Pinpoint the cell where the given text exists, returning its (X, Y) midpoint coordinate. 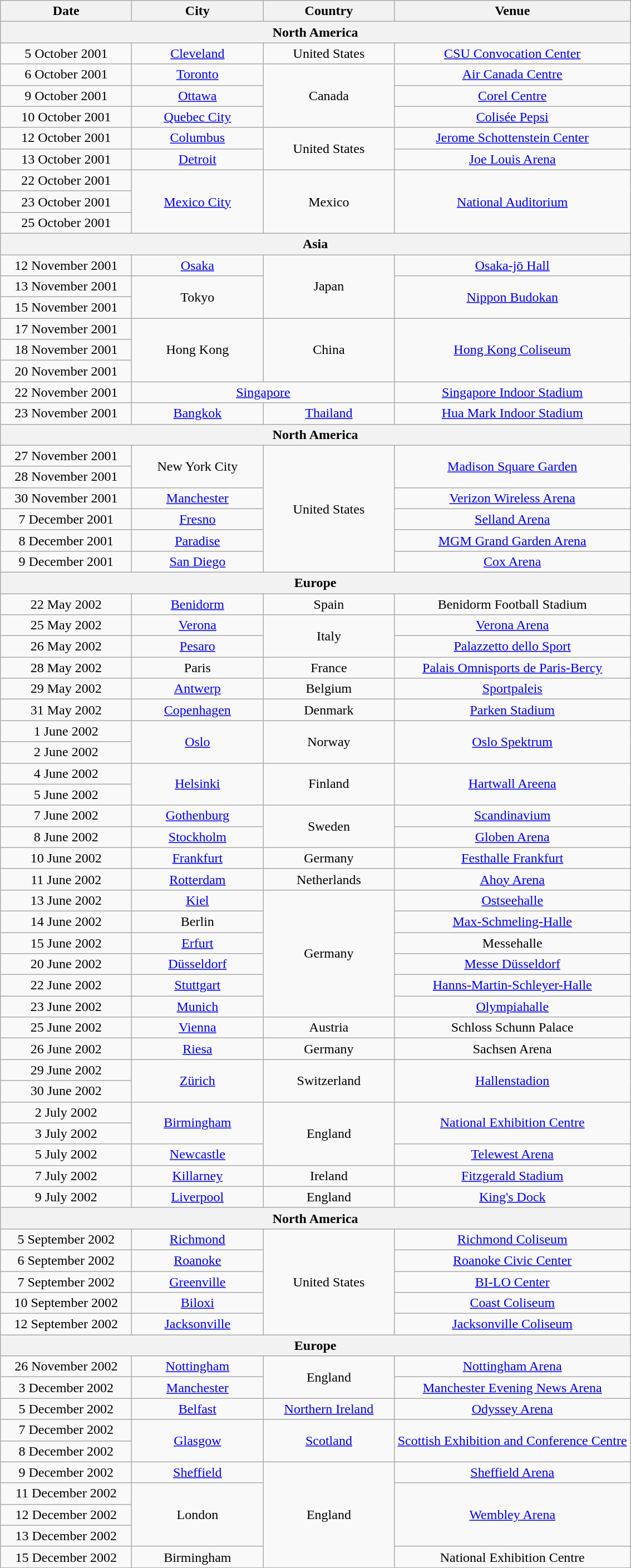
Manchester Evening News Arena (512, 1388)
Roanoke (198, 1260)
Scotland (329, 1441)
12 December 2002 (66, 1515)
5 June 2002 (66, 795)
Nippon Budokan (512, 297)
15 December 2002 (66, 1557)
Ireland (329, 1176)
Scottish Exhibition and Conference Centre (512, 1441)
Glasgow (198, 1441)
12 October 2001 (66, 138)
9 July 2002 (66, 1197)
Newcastle (198, 1155)
Hallenstadion (512, 1081)
Canada (329, 96)
Copenhagen (198, 710)
13 June 2002 (66, 900)
Austria (329, 1028)
Benidorm Football Stadium (512, 604)
11 December 2002 (66, 1493)
Palazzetto dello Sport (512, 647)
9 October 2001 (66, 96)
Paradise (198, 540)
Riesa (198, 1049)
Date (66, 11)
Japan (329, 287)
10 October 2001 (66, 117)
6 September 2002 (66, 1260)
Parken Stadium (512, 710)
Antwerp (198, 689)
BI-LO Center (512, 1281)
Messehalle (512, 943)
Richmond Coliseum (512, 1239)
Roanoke Civic Center (512, 1260)
Scandinavium (512, 816)
Belgium (329, 689)
Fitzgerald Stadium (512, 1176)
28 May 2002 (66, 668)
Biloxi (198, 1303)
Northern Ireland (329, 1409)
1 June 2002 (66, 731)
11 June 2002 (66, 879)
3 December 2002 (66, 1388)
Toronto (198, 75)
Selland Arena (512, 519)
Hua Mark Indoor Stadium (512, 413)
Jerome Schottenstein Center (512, 138)
Corel Centre (512, 96)
Nottingham (198, 1367)
Thailand (329, 413)
Rotterdam (198, 879)
Madison Square Garden (512, 466)
Sachsen Arena (512, 1049)
22 November 2001 (66, 392)
7 June 2002 (66, 816)
Helsinki (198, 784)
13 October 2001 (66, 159)
Cox Arena (512, 561)
Bangkok (198, 413)
23 November 2001 (66, 413)
Ostseehalle (512, 900)
5 September 2002 (66, 1239)
Singapore (263, 392)
Oslo Spektrum (512, 742)
China (329, 350)
Hanns-Martin-Schleyer-Halle (512, 985)
Erfurt (198, 943)
Sweden (329, 826)
20 November 2001 (66, 371)
Richmond (198, 1239)
Hong Kong Coliseum (512, 350)
Vienna (198, 1028)
Frankfurt (198, 858)
15 June 2002 (66, 943)
7 July 2002 (66, 1176)
26 June 2002 (66, 1049)
8 December 2001 (66, 540)
13 December 2002 (66, 1536)
Belfast (198, 1409)
France (329, 668)
New York City (198, 466)
3 July 2002 (66, 1133)
Globen Arena (512, 837)
Ottawa (198, 96)
Tokyo (198, 297)
28 November 2001 (66, 477)
10 June 2002 (66, 858)
Colisée Pepsi (512, 117)
30 June 2002 (66, 1091)
Düsseldorf (198, 964)
London (198, 1515)
Palais Omnisports de Paris-Bercy (512, 668)
27 November 2001 (66, 456)
Asia (315, 244)
23 June 2002 (66, 1007)
Messe Düsseldorf (512, 964)
Festhalle Frankfurt (512, 858)
31 May 2002 (66, 710)
Ahoy Arena (512, 879)
8 December 2002 (66, 1451)
Berlin (198, 921)
King's Dock (512, 1197)
San Diego (198, 561)
Coast Coliseum (512, 1303)
18 November 2001 (66, 350)
29 June 2002 (66, 1070)
Killarney (198, 1176)
22 October 2001 (66, 180)
Sportpaleis (512, 689)
Venue (512, 11)
Verona Arena (512, 625)
Jacksonville (198, 1324)
5 July 2002 (66, 1155)
Nottingham Arena (512, 1367)
Columbus (198, 138)
Norway (329, 742)
National Auditorium (512, 201)
Oslo (198, 742)
Munich (198, 1007)
20 June 2002 (66, 964)
Singapore Indoor Stadium (512, 392)
22 May 2002 (66, 604)
Sheffield Arena (512, 1472)
Max-Schmeling-Halle (512, 921)
25 October 2001 (66, 223)
Verona (198, 625)
Switzerland (329, 1081)
10 September 2002 (66, 1303)
Hong Kong (198, 350)
City (198, 11)
5 December 2002 (66, 1409)
9 December 2002 (66, 1472)
CSU Convocation Center (512, 53)
12 November 2001 (66, 265)
Mexico City (198, 201)
5 October 2001 (66, 53)
MGM Grand Garden Arena (512, 540)
Osaka (198, 265)
29 May 2002 (66, 689)
Olympiahalle (512, 1007)
Hartwall Areena (512, 784)
Liverpool (198, 1197)
Paris (198, 668)
30 November 2001 (66, 498)
Benidorm (198, 604)
Quebec City (198, 117)
Schloss Schunn Palace (512, 1028)
17 November 2001 (66, 329)
Osaka-jō Hall (512, 265)
7 September 2002 (66, 1281)
Finland (329, 784)
23 October 2001 (66, 201)
26 November 2002 (66, 1367)
Jacksonville Coliseum (512, 1324)
Verizon Wireless Arena (512, 498)
Telewest Arena (512, 1155)
14 June 2002 (66, 921)
Pesaro (198, 647)
Air Canada Centre (512, 75)
25 June 2002 (66, 1028)
22 June 2002 (66, 985)
8 June 2002 (66, 837)
Stockholm (198, 837)
Joe Louis Arena (512, 159)
Detroit (198, 159)
Gothenburg (198, 816)
Odyssey Arena (512, 1409)
7 December 2002 (66, 1430)
Denmark (329, 710)
9 December 2001 (66, 561)
25 May 2002 (66, 625)
Spain (329, 604)
Sheffield (198, 1472)
Zürich (198, 1081)
13 November 2001 (66, 287)
4 June 2002 (66, 773)
26 May 2002 (66, 647)
Cleveland (198, 53)
12 September 2002 (66, 1324)
Greenville (198, 1281)
6 October 2001 (66, 75)
Kiel (198, 900)
Wembley Arena (512, 1515)
Mexico (329, 201)
15 November 2001 (66, 308)
7 December 2001 (66, 519)
Country (329, 11)
2 June 2002 (66, 752)
Italy (329, 636)
2 July 2002 (66, 1112)
Fresno (198, 519)
Stuttgart (198, 985)
Netherlands (329, 879)
